Capture the cell that displays the provided text and extract its [x, y] central coordinate. 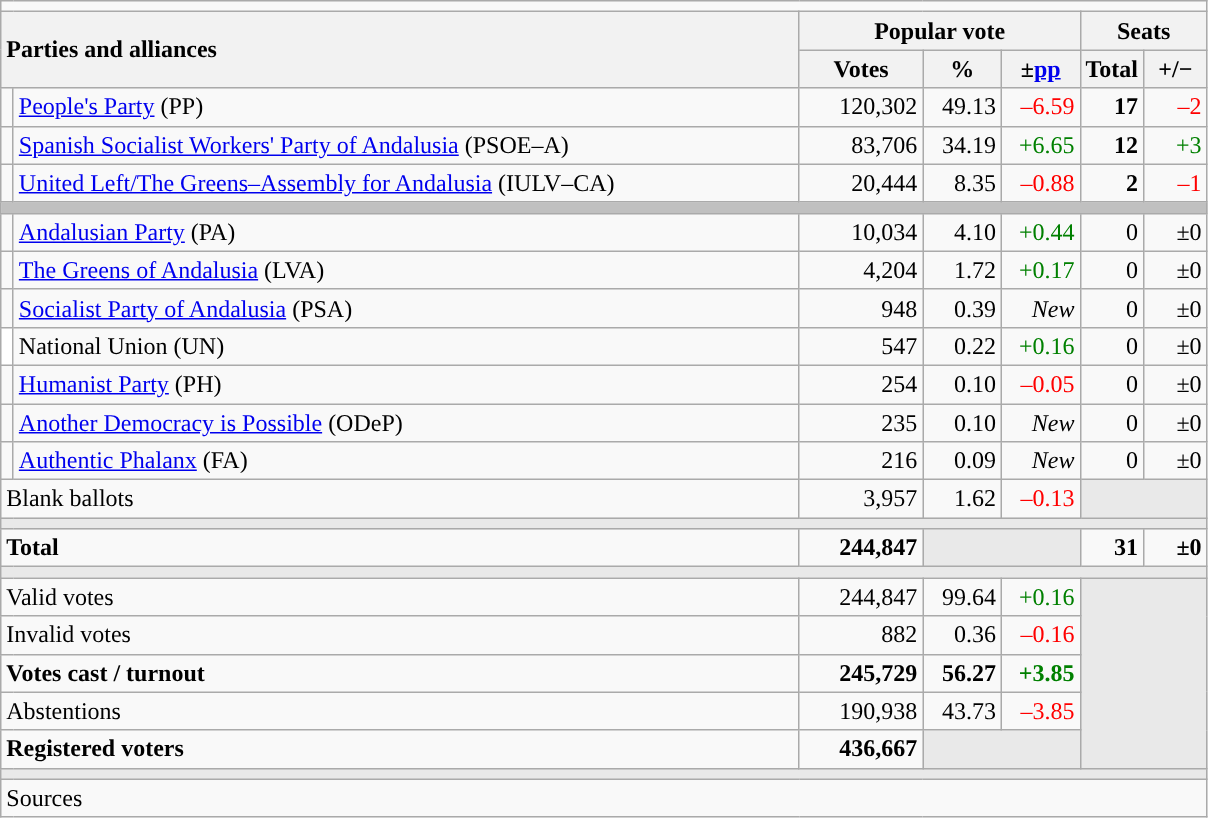
United Left/The Greens–Assembly for Andalusia (IULV–CA) [406, 183]
Sources [604, 798]
120,302 [861, 107]
Authentic Phalanx (FA) [406, 461]
+6.65 [1040, 145]
99.64 [962, 597]
2 [1112, 183]
Invalid votes [400, 635]
56.27 [962, 673]
National Union (UN) [406, 346]
Socialist Party of Andalusia (PSA) [406, 308]
Votes [861, 69]
Andalusian Party (PA) [406, 232]
245,729 [861, 673]
Parties and alliances [400, 50]
0.39 [962, 308]
10,034 [861, 232]
8.35 [962, 183]
4,204 [861, 270]
The Greens of Andalusia (LVA) [406, 270]
±pp [1040, 69]
547 [861, 346]
–6.59 [1040, 107]
882 [861, 635]
–0.13 [1040, 499]
Another Democracy is Possible (ODeP) [406, 423]
31 [1112, 548]
83,706 [861, 145]
20,444 [861, 183]
+0.17 [1040, 270]
43.73 [962, 711]
–0.05 [1040, 384]
% [962, 69]
34.19 [962, 145]
People's Party (PP) [406, 107]
–1 [1176, 183]
–3.85 [1040, 711]
Valid votes [400, 597]
–2 [1176, 107]
0.36 [962, 635]
+3 [1176, 145]
Seats [1144, 31]
3,957 [861, 499]
–0.88 [1040, 183]
4.10 [962, 232]
Humanist Party (PH) [406, 384]
216 [861, 461]
Spanish Socialist Workers' Party of Andalusia (PSOE–A) [406, 145]
49.13 [962, 107]
436,667 [861, 749]
1.62 [962, 499]
0.22 [962, 346]
190,938 [861, 711]
0.09 [962, 461]
Votes cast / turnout [400, 673]
+0.44 [1040, 232]
12 [1112, 145]
Registered voters [400, 749]
1.72 [962, 270]
Blank ballots [400, 499]
235 [861, 423]
948 [861, 308]
Popular vote [940, 31]
17 [1112, 107]
+3.85 [1040, 673]
Abstentions [400, 711]
254 [861, 384]
–0.16 [1040, 635]
+/− [1176, 69]
